Identify which cell holds the provided text, then report its (X, Y) central coordinate. 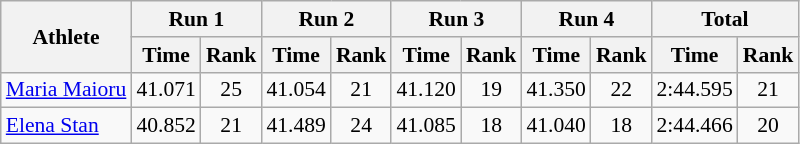
19 (492, 90)
25 (232, 90)
Run 1 (196, 19)
40.852 (166, 126)
20 (768, 126)
41.085 (426, 126)
Run 4 (586, 19)
41.054 (296, 90)
41.071 (166, 90)
2:44.466 (694, 126)
Maria Maioru (66, 90)
2:44.595 (694, 90)
Athlete (66, 36)
41.489 (296, 126)
Run 2 (326, 19)
22 (622, 90)
41.040 (556, 126)
41.350 (556, 90)
Run 3 (456, 19)
Total (724, 19)
24 (362, 126)
41.120 (426, 90)
Elena Stan (66, 126)
